Scan for the cell matching the given text and deliver its (X, Y) coordinate at center. 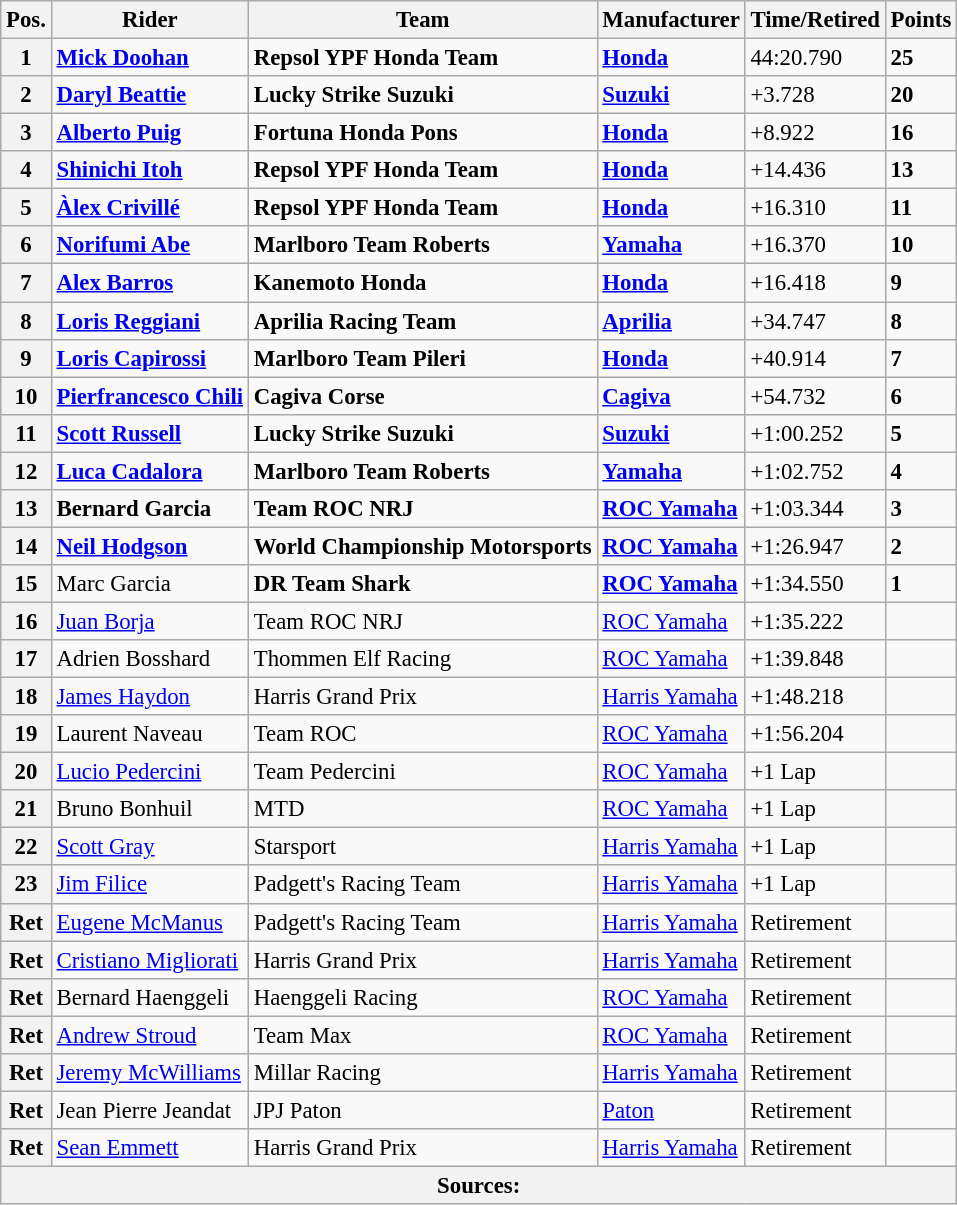
Alberto Puig (150, 133)
+40.914 (815, 358)
+1:56.204 (815, 734)
Eugene McManus (150, 922)
+14.436 (815, 170)
Marc Garcia (150, 584)
+1:39.848 (815, 659)
23 (26, 885)
17 (26, 659)
Jim Filice (150, 885)
Jean Pierre Jeandat (150, 1110)
Loris Reggiani (150, 321)
Fortuna Honda Pons (422, 133)
Team Pedercini (422, 772)
Points (920, 20)
+1:26.947 (815, 546)
Rider (150, 20)
Daryl Beattie (150, 95)
MTD (422, 809)
Manufacturer (671, 20)
Norifumi Abe (150, 245)
+16.310 (815, 208)
Laurent Naveau (150, 734)
Team ROC (422, 734)
Thommen Elf Racing (422, 659)
+1:00.252 (815, 433)
Adrien Bosshard (150, 659)
Mick Doohan (150, 58)
15 (26, 584)
Juan Borja (150, 621)
12 (26, 471)
14 (26, 546)
Cristiano Migliorati (150, 960)
Haenggeli Racing (422, 997)
+34.747 (815, 321)
18 (26, 697)
Jeremy McWilliams (150, 1073)
+1:03.344 (815, 509)
Scott Russell (150, 433)
Bernard Haenggeli (150, 997)
Team Max (422, 1035)
+1:35.222 (815, 621)
+3.728 (815, 95)
Andrew Stroud (150, 1035)
44:20.790 (815, 58)
Loris Capirossi (150, 358)
Time/Retired (815, 20)
World Championship Motorsports (422, 546)
+1:48.218 (815, 697)
Paton (671, 1110)
Kanemoto Honda (422, 283)
Team (422, 20)
+16.418 (815, 283)
Sources: (479, 1185)
+8.922 (815, 133)
JPJ Paton (422, 1110)
Neil Hodgson (150, 546)
Bernard Garcia (150, 509)
+16.370 (815, 245)
Aprilia Racing Team (422, 321)
Shinichi Itoh (150, 170)
Cagiva (671, 396)
Alex Barros (150, 283)
Lucio Pedercini (150, 772)
Bruno Bonhuil (150, 809)
+1:34.550 (815, 584)
Scott Gray (150, 847)
Starsport (422, 847)
Luca Cadalora (150, 471)
19 (26, 734)
Pierfrancesco Chili (150, 396)
Sean Emmett (150, 1148)
+54.732 (815, 396)
25 (920, 58)
22 (26, 847)
Cagiva Corse (422, 396)
Aprilia (671, 321)
DR Team Shark (422, 584)
Millar Racing (422, 1073)
21 (26, 809)
Àlex Crivillé (150, 208)
+1:02.752 (815, 471)
Marlboro Team Pileri (422, 358)
James Haydon (150, 697)
Pos. (26, 20)
